Capture the cell that displays the provided text and extract its (X, Y) central coordinate. 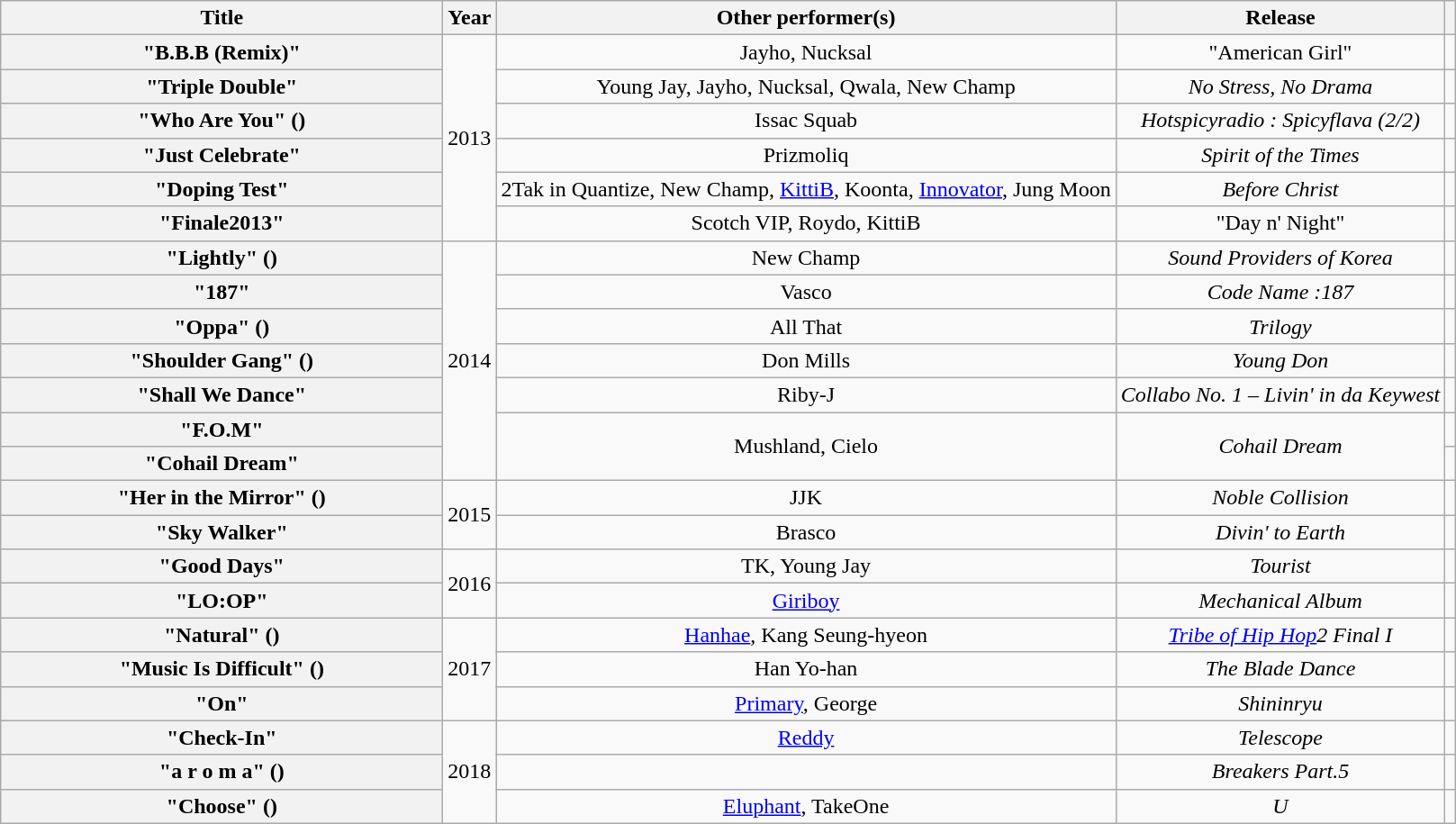
"Sky Walker" (222, 532)
Vasco (806, 292)
Brasco (806, 532)
JJK (806, 498)
"Just Celebrate" (222, 155)
Spirit of the Times (1280, 155)
Mechanical Album (1280, 601)
New Champ (806, 258)
Mushland, Cielo (806, 447)
"Who Are You" () (222, 121)
Code Name :187 (1280, 292)
"Finale2013" (222, 223)
Telescope (1280, 738)
"B.B.B (Remix)" (222, 52)
Scotch VIP, Roydo, KittiB (806, 223)
Collabo No. 1 – Livin' in da Keywest (1280, 394)
"Shoulder Gang" () (222, 360)
Issac Squab (806, 121)
Tourist (1280, 566)
U (1280, 806)
"Triple Double" (222, 86)
Breakers Part.5 (1280, 772)
"Her in the Mirror" () (222, 498)
Year (470, 18)
Before Christ (1280, 189)
Title (222, 18)
"American Girl" (1280, 52)
2013 (470, 138)
2018 (470, 772)
Jayho, Nucksal (806, 52)
Eluphant, TakeOne (806, 806)
Cohail Dream (1280, 447)
Shininryu (1280, 703)
"On" (222, 703)
Tribe of Hip Hop2 Final I (1280, 635)
Riby-J (806, 394)
2Tak in Quantize, New Champ, KittiB, Koonta, Innovator, Jung Moon (806, 189)
Young Don (1280, 360)
Other performer(s) (806, 18)
"Choose" () (222, 806)
Noble Collision (1280, 498)
"Music Is Difficult" () (222, 669)
Primary, George (806, 703)
2015 (470, 515)
2014 (470, 360)
Trilogy (1280, 326)
No Stress, No Drama (1280, 86)
"Cohail Dream" (222, 464)
Young Jay, Jayho, Nucksal, Qwala, New Champ (806, 86)
Divin' to Earth (1280, 532)
The Blade Dance (1280, 669)
"Oppa" () (222, 326)
Prizmoliq (806, 155)
"Natural" () (222, 635)
"Doping Test" (222, 189)
Release (1280, 18)
"187" (222, 292)
Han Yo-han (806, 669)
"F.O.M" (222, 430)
TK, Young Jay (806, 566)
"Day n' Night" (1280, 223)
Giriboy (806, 601)
Reddy (806, 738)
Hotspicyradio : Spicyflava (2/2) (1280, 121)
"Shall We Dance" (222, 394)
"a r o m a" () (222, 772)
"LO:OP" (222, 601)
2017 (470, 669)
All That (806, 326)
"Good Days" (222, 566)
Hanhae, Kang Seung-hyeon (806, 635)
"Lightly" () (222, 258)
Don Mills (806, 360)
"Check-In" (222, 738)
2016 (470, 584)
Sound Providers of Korea (1280, 258)
